Find where the given text appears and provide that cell's center as [x, y] coordinate. 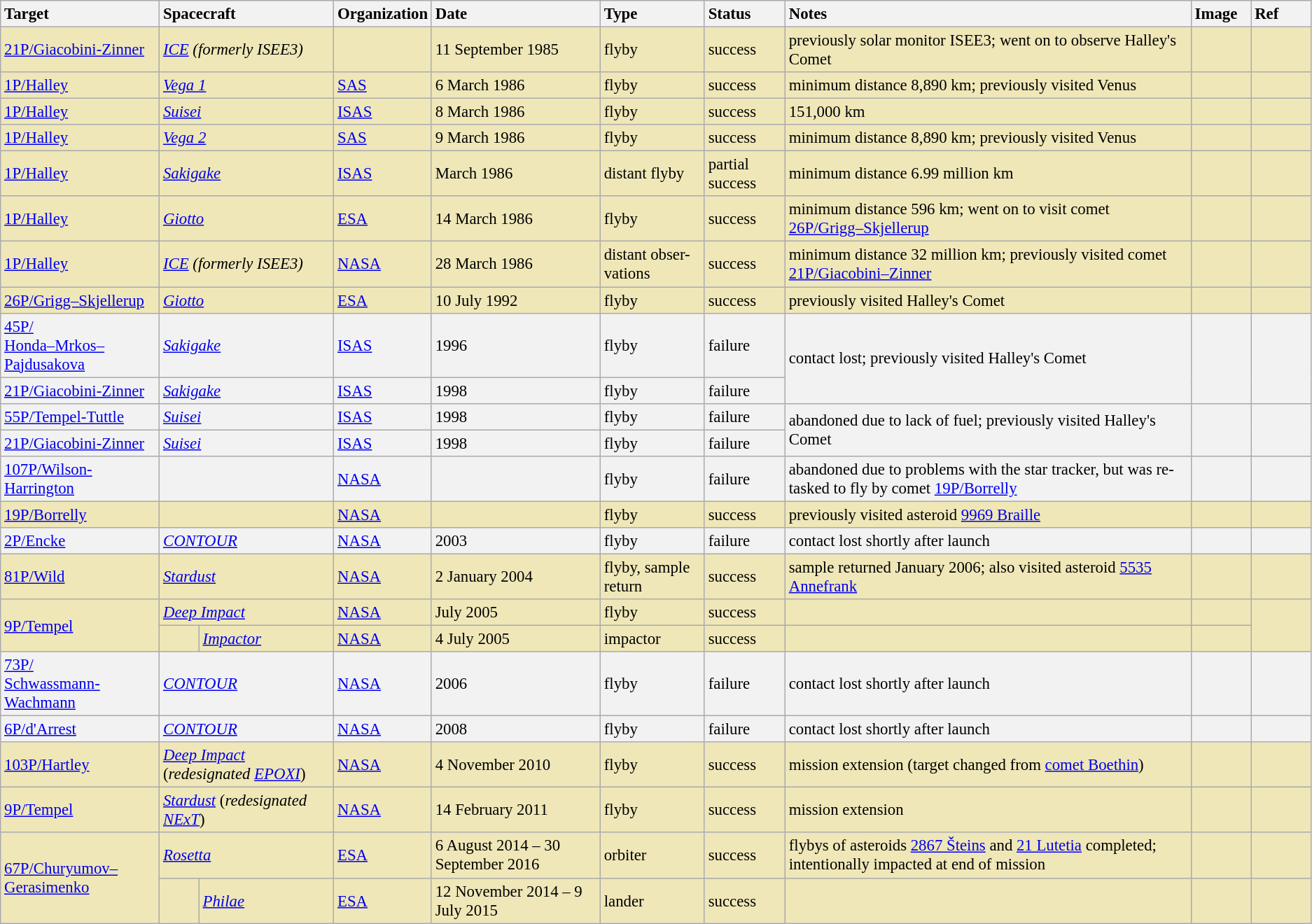
11 September 1985 [515, 50]
73P/Schwassmann-Wachmann [80, 684]
8 March 1986 [515, 112]
26P/Grigg–Skjellerup [80, 300]
previously solar monitor ISEE3; went on to observe Halley's Comet [988, 50]
Notes [988, 14]
orbiter [652, 855]
contact lost; previously visited Halley's Comet [988, 358]
45P/Honda–Mrkos–Pajdusakova [80, 345]
Rosetta [246, 855]
Deep Impact (redesignated EPOXI) [246, 764]
Stardust [246, 577]
10 July 1992 [515, 300]
28 March 1986 [515, 265]
mission extension [988, 811]
Target [80, 14]
abandoned due to lack of fuel; previously visited Halley's Comet [988, 430]
2006 [515, 684]
4 July 2005 [515, 639]
impactor [652, 639]
Philae [266, 900]
Status [745, 14]
Image [1221, 14]
March 1986 [515, 174]
81P/Wild [80, 577]
1996 [515, 345]
12 November 2014 – 9 July 2015 [515, 900]
previously visited Halley's Comet [988, 300]
minimum distance 6.99 million km [988, 174]
55P/Tempel-Tuttle [80, 416]
151,000 km [988, 112]
6 August 2014 – 30 September 2016 [515, 855]
9 March 1986 [515, 138]
2P/Encke [80, 541]
abandoned due to problems with the star tracker, but was re-tasked to fly by comet 19P/Borrelly [988, 479]
Stardust (redesignated NExT) [246, 811]
19P/Borrelly [80, 514]
minimum distance 32 million km; previously visited comet 21P/Giacobini–Zinner [988, 265]
Vega 2 [246, 138]
2008 [515, 729]
Impactor [266, 639]
Type [652, 14]
2003 [515, 541]
67P/Churyumov–Gerasimenko [80, 878]
previously visited asteroid 9969 Braille [988, 514]
Deep Impact [246, 612]
Spacecraft [246, 14]
14 March 1986 [515, 218]
flyby, sample return [652, 577]
mission extension (target changed from comet Boethin) [988, 764]
Organization [383, 14]
107P/Wilson-Harrington [80, 479]
minimum distance 596 km; went on to visit comet 26P/Grigg–Skjellerup [988, 218]
6P/d'Arrest [80, 729]
Date [515, 14]
2 January 2004 [515, 577]
sample returned January 2006; also visited asteroid 5535 Annefrank [988, 577]
Vega 1 [246, 85]
July 2005 [515, 612]
lander [652, 900]
14 February 2011 [515, 811]
4 November 2010 [515, 764]
distant obser-vations [652, 265]
flybys of asteroids 2867 Šteins and 21 Lutetia completed; intentionally impacted at end of mission [988, 855]
distant flyby [652, 174]
partial success [745, 174]
6 March 1986 [515, 85]
103P/Hartley [80, 764]
Ref [1281, 14]
